For the text-containing cell, return its midpoint in [x, y] coordinate format. 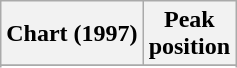
Peakposition [189, 34]
Chart (1997) [72, 34]
